Identify which cell holds the provided text, then report its [X, Y] central coordinate. 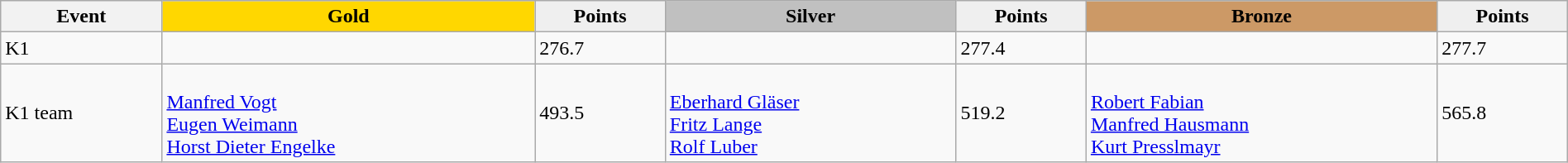
Robert FabianManfred HausmannKurt Presslmayr [1261, 113]
Silver [810, 17]
K1 team [81, 113]
519.2 [1021, 113]
276.7 [600, 48]
565.8 [1503, 113]
Event [81, 17]
493.5 [600, 113]
277.4 [1021, 48]
Bronze [1261, 17]
K1 [81, 48]
Manfred VogtEugen WeimannHorst Dieter Engelke [349, 113]
Gold [349, 17]
Eberhard GläserFritz LangeRolf Luber [810, 113]
277.7 [1503, 48]
